Capture the cell that displays the provided text and extract its [x, y] central coordinate. 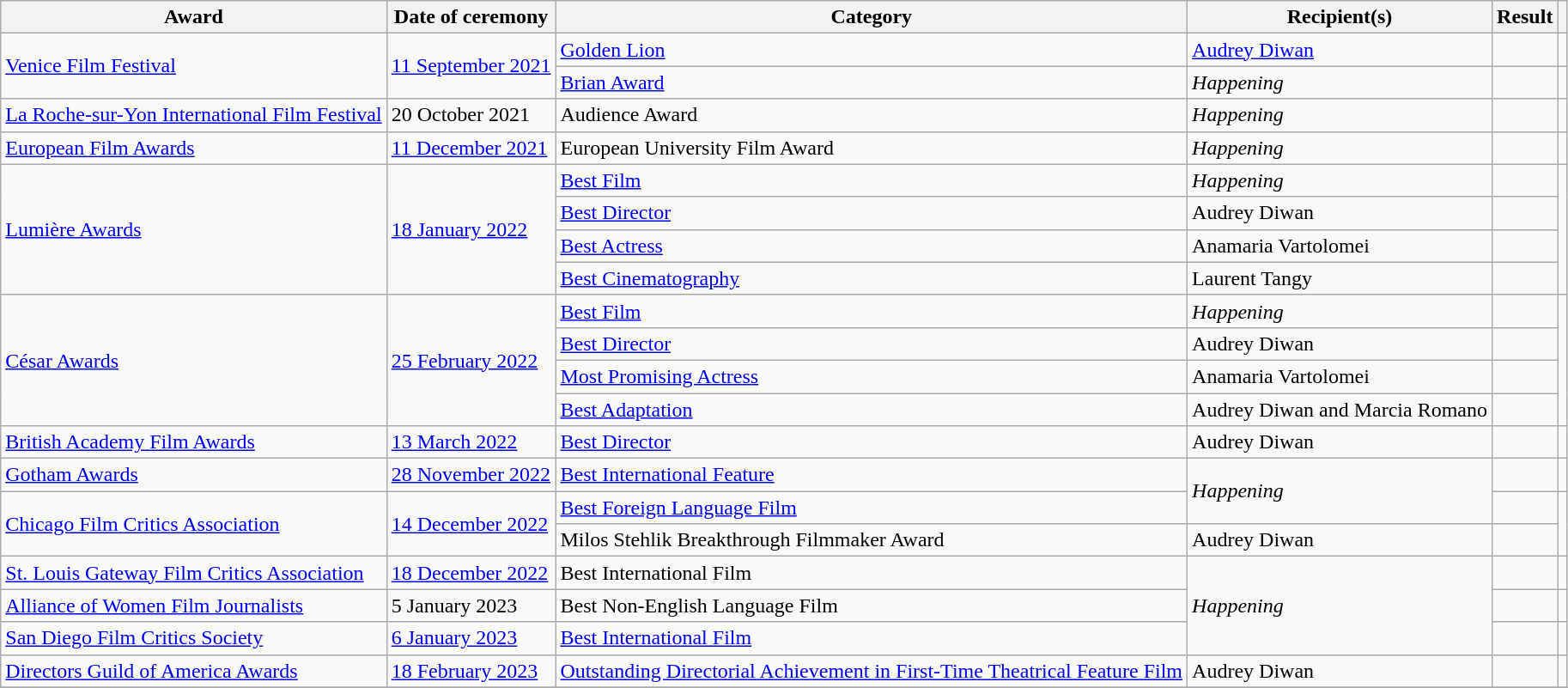
5 January 2023 [471, 606]
25 February 2022 [471, 360]
Recipient(s) [1340, 17]
Most Promising Actress [872, 376]
Outstanding Directorial Achievement in First-Time Theatrical Feature Film [872, 671]
11 September 2021 [471, 66]
San Diego Film Critics Society [194, 638]
Best Non-English Language Film [872, 606]
11 December 2021 [471, 148]
Audience Award [872, 115]
Award [194, 17]
British Academy Film Awards [194, 442]
Category [872, 17]
13 March 2022 [471, 442]
La Roche-sur-Yon International Film Festival [194, 115]
St. Louis Gateway Film Critics Association [194, 573]
6 January 2023 [471, 638]
Chicago Film Critics Association [194, 524]
Alliance of Women Film Journalists [194, 606]
Best Foreign Language Film [872, 508]
20 October 2021 [471, 115]
Brian Award [872, 82]
Best Actress [872, 246]
Audrey Diwan and Marcia Romano [1340, 410]
Gotham Awards [194, 475]
European Film Awards [194, 148]
Lumière Awards [194, 229]
César Awards [194, 360]
Result [1525, 17]
14 December 2022 [471, 524]
Golden Lion [872, 50]
18 January 2022 [471, 229]
Venice Film Festival [194, 66]
Laurent Tangy [1340, 278]
28 November 2022 [471, 475]
European University Film Award [872, 148]
Milos Stehlik Breakthrough Filmmaker Award [872, 540]
Best Cinematography [872, 278]
Best International Feature [872, 475]
Best Adaptation [872, 410]
18 February 2023 [471, 671]
Date of ceremony [471, 17]
18 December 2022 [471, 573]
Directors Guild of America Awards [194, 671]
